For the text-containing cell, return its midpoint in (x, y) coordinate format. 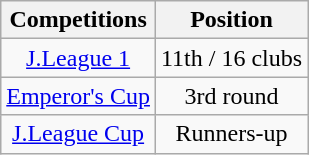
Runners-up (231, 134)
3rd round (231, 96)
J.League Cup (78, 134)
11th / 16 clubs (231, 58)
Emperor's Cup (78, 96)
Position (231, 20)
Competitions (78, 20)
J.League 1 (78, 58)
